For the text-containing cell, return its midpoint in [x, y] coordinate format. 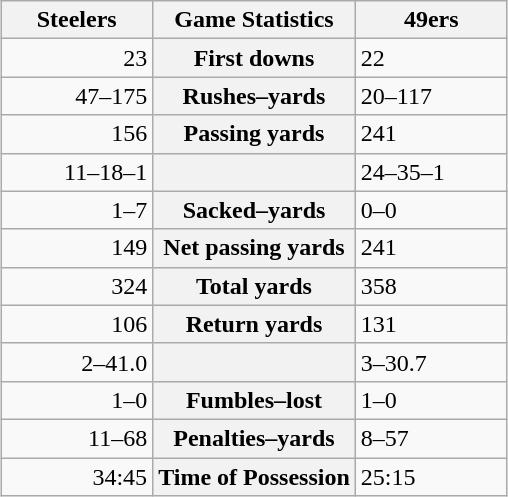
Time of Possession [254, 477]
Sacked–yards [254, 210]
358 [431, 286]
Fumbles–lost [254, 400]
11–18–1 [77, 172]
Game Statistics [254, 20]
2–41.0 [77, 362]
47–175 [77, 96]
Total yards [254, 286]
11–68 [77, 438]
0–0 [431, 210]
1–7 [77, 210]
106 [77, 324]
3–30.7 [431, 362]
34:45 [77, 477]
149 [77, 248]
324 [77, 286]
8–57 [431, 438]
49ers [431, 20]
Return yards [254, 324]
24–35–1 [431, 172]
156 [77, 134]
Passing yards [254, 134]
23 [77, 58]
25:15 [431, 477]
Steelers [77, 20]
131 [431, 324]
First downs [254, 58]
Penalties–yards [254, 438]
22 [431, 58]
Rushes–yards [254, 96]
Net passing yards [254, 248]
20–117 [431, 96]
